Scan for the cell matching the given text and deliver its [X, Y] coordinate at center. 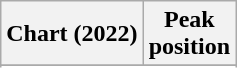
Chart (2022) [72, 34]
Peakposition [189, 34]
